Extract the (x, y) coordinate from the center of the cell holding the provided text.  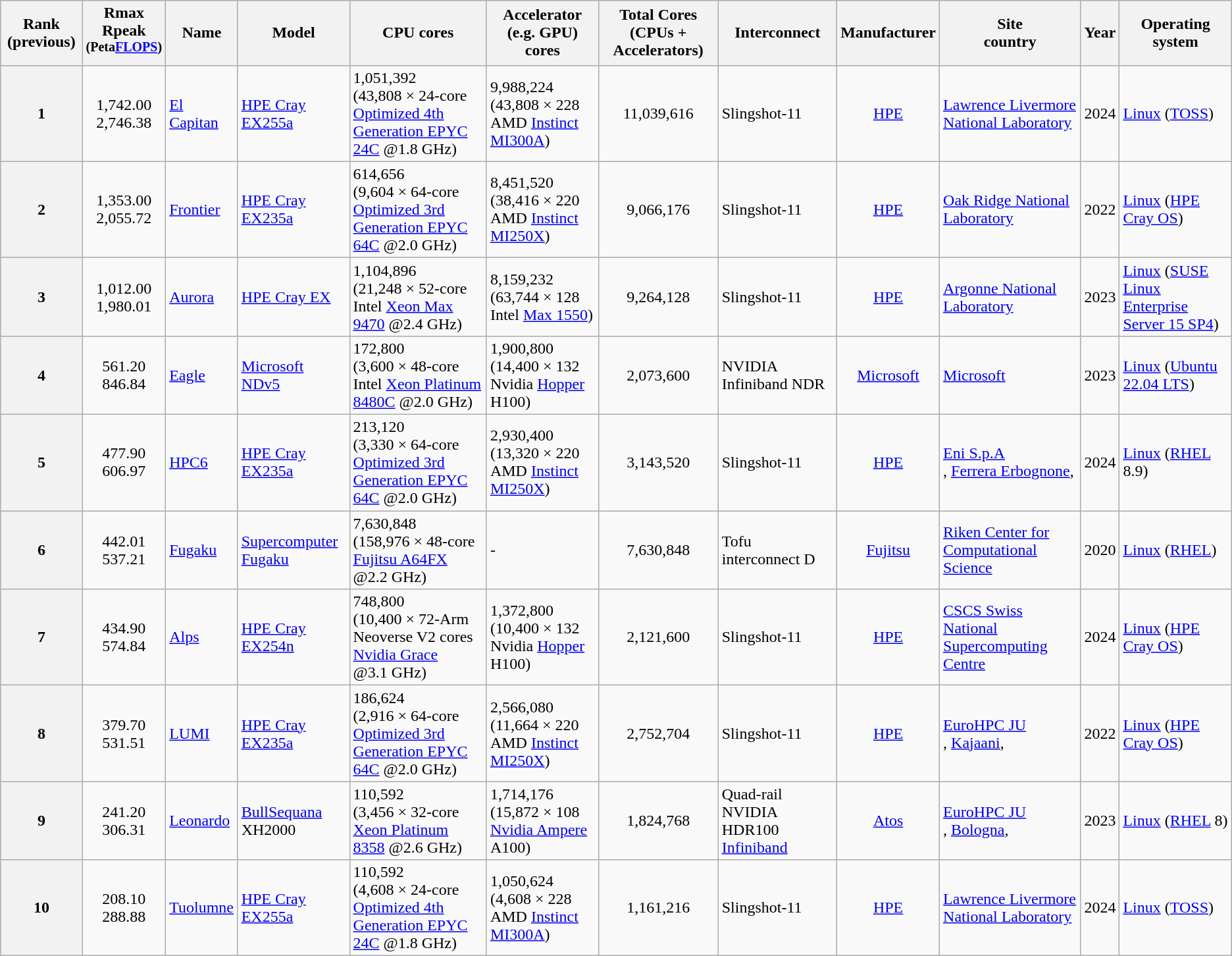
241.20306.31 (124, 820)
5 (41, 463)
HPE Cray EX (294, 296)
Aurora (202, 296)
2,930,400 (13,320 × 220 AMD Instinct MI250X) (542, 463)
RmaxRpeak(PetaFLOPS) (124, 33)
Oak Ridge National Laboratory (1010, 209)
NVIDIA Infiniband NDR (777, 375)
Rank (previous) (41, 33)
Sitecountry (1010, 33)
Eagle (202, 375)
LUMI (202, 733)
Tuolumne (202, 908)
7 (41, 637)
1,051,392 (43,808 × 24-core Optimized 4th Generation EPYC 24C @1.8 GHz) (418, 113)
4 (41, 375)
110,592 (3,456 × 32-core Xeon Platinum 8358 @2.6 GHz) (418, 820)
9 (41, 820)
1,824,768 (658, 820)
Linux (RHEL 8) (1175, 820)
1,050,624 (4,608 × 228 AMD Instinct MI300A) (542, 908)
3,143,520 (658, 463)
8,159,232 (63,744 × 128 Intel Max 1550) (542, 296)
Eni S.p.A, Ferrera Erbognone, (1010, 463)
El Capitan (202, 113)
442.01537.21 (124, 550)
Alps (202, 637)
213,120 (3,330 × 64-core Optimized 3rd Generation EPYC 64C @2.0 GHz) (418, 463)
Model (294, 33)
1,161,216 (658, 908)
9,066,176 (658, 209)
186,624 (2,916 × 64-core Optimized 3rd Generation EPYC 64C @2.0 GHz) (418, 733)
Accelerator (e.g. GPU) cores (542, 33)
Operatingsystem (1175, 33)
- (542, 550)
7,630,848 (158,976 × 48-core Fujitsu A64FX @2.2 GHz) (418, 550)
Total Cores (CPUs + Accelerators) (658, 33)
1,012.001,980.01 (124, 296)
9,988,224 (43,808 × 228 AMD Instinct MI300A) (542, 113)
EuroHPC JU, Kajaani, (1010, 733)
3 (41, 296)
Argonne National Laboratory (1010, 296)
2,121,600 (658, 637)
2 (41, 209)
11,039,616 (658, 113)
2020 (1100, 550)
1,742.00 2,746.38 (124, 113)
Name (202, 33)
CSCS Swiss National Supercomputing Centre (1010, 637)
561.20846.84 (124, 375)
Supercomputer Fugaku (294, 550)
Manufacturer (888, 33)
Linux (SUSE Linux Enterprise Server 15 SP4) (1175, 296)
Fujitsu (888, 550)
1,714,176 (15,872 × 108 Nvidia Ampere A100) (542, 820)
9,264,128 (658, 296)
434.90 574.84 (124, 637)
748,800 (10,400 × 72-Arm Neoverse V2 cores Nvidia Grace @3.1 GHz) (418, 637)
379.70531.51 (124, 733)
172,800 (3,600 × 48-core Intel Xeon Platinum 8480C @2.0 GHz) (418, 375)
110,592 (4,608 × 24-core Optimized 4th Generation EPYC 24C @1.8 GHz) (418, 908)
Tofu interconnect D (777, 550)
10 (41, 908)
Microsoft NDv5 (294, 375)
Linux (RHEL 8.9) (1175, 463)
Quad-rail NVIDIA HDR100 Infiniband (777, 820)
Linux (RHEL) (1175, 550)
1 (41, 113)
1,104,896 (21,248 × 52-core Intel Xeon Max 9470 @2.4 GHz) (418, 296)
2,073,600 (658, 375)
Year (1100, 33)
Atos (888, 820)
8 (41, 733)
208.10288.88 (124, 908)
1,372,800 (10,400 × 132 Nvidia Hopper H100) (542, 637)
Leonardo (202, 820)
Interconnect (777, 33)
Riken Center for Computational Science (1010, 550)
BullSequana XH2000 (294, 820)
614,656 (9,604 × 64-core Optimized 3rd Generation EPYC 64C @2.0 GHz) (418, 209)
477.90606.97 (124, 463)
EuroHPC JU, Bologna, (1010, 820)
HPC6 (202, 463)
6 (41, 550)
1,353.00 2,055.72 (124, 209)
Fugaku (202, 550)
1,900,800 (14,400 × 132 Nvidia Hopper H100) (542, 375)
8,451,520 (38,416 × 220 AMD Instinct MI250X) (542, 209)
2,566,080 (11,664 × 220 AMD Instinct MI250X) (542, 733)
Frontier (202, 209)
HPE Cray EX254n (294, 637)
Linux (Ubuntu 22.04 LTS) (1175, 375)
CPU cores (418, 33)
2,752,704 (658, 733)
7,630,848 (658, 550)
